Output the (x, y) coordinate of the center of the cell containing the given text.  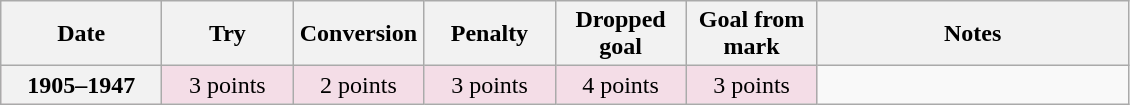
4 points (620, 85)
Notes (972, 34)
Conversion (358, 34)
Penalty (490, 34)
2 points (358, 85)
Date (82, 34)
1905–1947 (82, 85)
Goal from mark (752, 34)
Try (228, 34)
Dropped goal (620, 34)
